Extract the [X, Y] coordinate from the center of the cell holding the provided text.  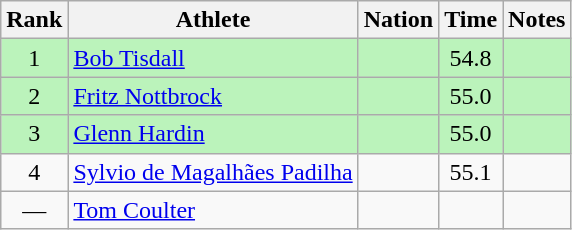
4 [34, 172]
Fritz Nottbrock [213, 96]
Athlete [213, 20]
3 [34, 134]
1 [34, 58]
Tom Coulter [213, 210]
Glenn Hardin [213, 134]
Bob Tisdall [213, 58]
Sylvio de Magalhães Padilha [213, 172]
54.8 [471, 58]
— [34, 210]
55.1 [471, 172]
Time [471, 20]
Rank [34, 20]
Nation [398, 20]
Notes [537, 20]
2 [34, 96]
